Identify which cell holds the provided text, then report its [X, Y] central coordinate. 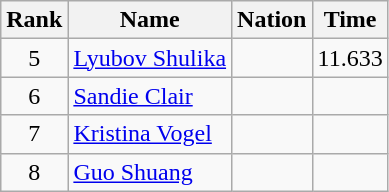
Sandie Clair [150, 96]
Nation [272, 20]
6 [34, 96]
Rank [34, 20]
7 [34, 134]
Time [350, 20]
Lyubov Shulika [150, 58]
5 [34, 58]
Name [150, 20]
Guo Shuang [150, 172]
8 [34, 172]
Kristina Vogel [150, 134]
11.633 [350, 58]
